Locate the cell with the specified text and output its (X, Y) center coordinate. 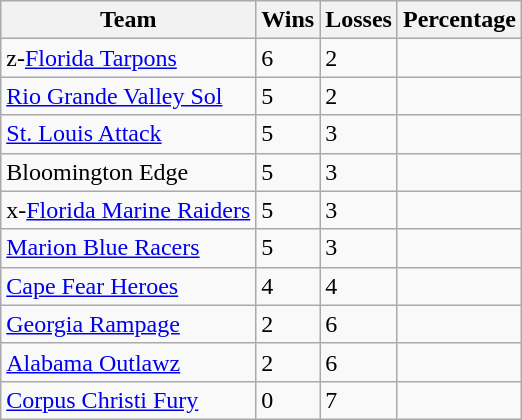
Losses (359, 20)
Alabama Outlawz (128, 362)
Marion Blue Racers (128, 248)
Rio Grande Valley Sol (128, 96)
Cape Fear Heroes (128, 286)
Percentage (459, 20)
St. Louis Attack (128, 134)
Corpus Christi Fury (128, 400)
Bloomington Edge (128, 172)
Wins (288, 20)
0 (288, 400)
Georgia Rampage (128, 324)
Team (128, 20)
z-Florida Tarpons (128, 58)
x-Florida Marine Raiders (128, 210)
7 (359, 400)
